Scan for the cell matching the given text and deliver its [X, Y] coordinate at center. 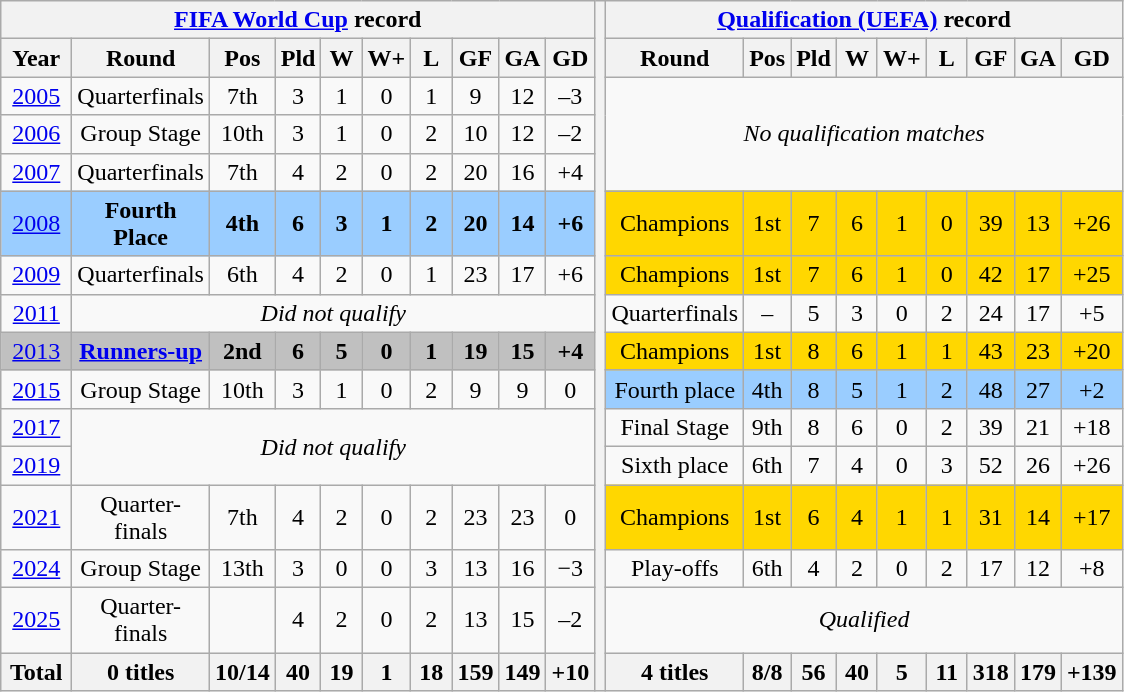
2009 [36, 275]
+2 [1092, 389]
26 [1038, 465]
No qualification matches [864, 134]
2021 [36, 516]
0 titles [141, 672]
+139 [1092, 672]
Qualified [864, 620]
+10 [570, 672]
+5 [1092, 313]
9th [768, 427]
48 [990, 389]
+8 [1092, 569]
21 [1038, 427]
−3 [570, 569]
43 [990, 351]
11 [946, 672]
+20 [1092, 351]
+17 [1092, 516]
56 [814, 672]
42 [990, 275]
–3 [570, 96]
18 [432, 672]
Final Stage [675, 427]
2007 [36, 172]
+25 [1092, 275]
2011 [36, 313]
4 titles [675, 672]
159 [476, 672]
27 [1038, 389]
Sixth place [675, 465]
2025 [36, 620]
2008 [36, 224]
13th [242, 569]
10/14 [242, 672]
Qualification (UEFA) record [864, 20]
2017 [36, 427]
2nd [242, 351]
149 [522, 672]
Runners-up [141, 351]
318 [990, 672]
2015 [36, 389]
8/8 [768, 672]
Year [36, 58]
2024 [36, 569]
FIFA World Cup record [298, 20]
Total [36, 672]
2019 [36, 465]
24 [990, 313]
52 [990, 465]
10 [476, 134]
+18 [1092, 427]
179 [1038, 672]
2013 [36, 351]
31 [990, 516]
– [768, 313]
Play-offs [675, 569]
2006 [36, 134]
Fourth place [675, 389]
2005 [36, 96]
Fourth Place [141, 224]
